From the cell containing the given text, extract its center point as (X, Y) coordinate. 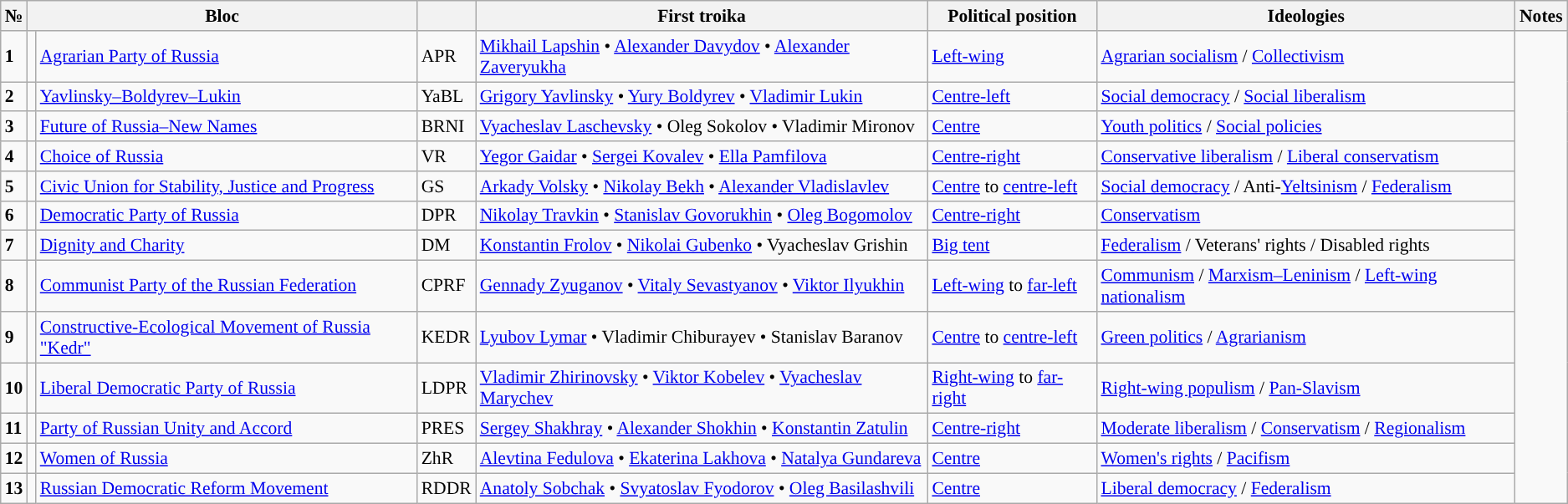
Konstantin Frolov • Nikolai Gubenko • Vyacheslav Grishin (702, 246)
Arkady Volsky • Nikolay Bekh • Alexander Vladislavlev (702, 186)
Agrarian Party of Russia (227, 57)
4 (14, 156)
№ (14, 16)
11 (14, 429)
First troika (702, 16)
Grigory Yavlinsky • Yury Boldyrev • Vladimir Lukin (702, 97)
2 (14, 97)
Federalism / Veterans' rights / Disabled rights (1306, 246)
Left-wing to far-left (1012, 286)
Big tent (1012, 246)
CPRF (447, 286)
Communism / Marxism–Leninism / Left-wing nationalism (1306, 286)
Mikhail Lapshin • Alexander Davydov • Alexander Zaveryukha (702, 57)
Political position (1012, 16)
BRNI (447, 127)
5 (14, 186)
Russian Democratic Reform Movement (227, 488)
DPR (447, 216)
8 (14, 286)
Left-wing (1012, 57)
Social democracy / Social liberalism (1306, 97)
Conservatism (1306, 216)
12 (14, 459)
Agrarian socialism / Collectivism (1306, 57)
Anatoly Sobchak • Svyatoslav Fyodorov • Oleg Basilashvili (702, 488)
PRES (447, 429)
Liberal democracy / Federalism (1306, 488)
Nikolay Travkin • Stanislav Govorukhin • Oleg Bogomolov (702, 216)
Bloc (222, 16)
Centre-left (1012, 97)
10 (14, 388)
6 (14, 216)
RDDR (447, 488)
Ideologies (1306, 16)
Right-wing to far-right (1012, 388)
DM (447, 246)
Social democracy / Anti-Yeltsinism / Federalism (1306, 186)
Women of Russia (227, 459)
Notes (1541, 16)
Democratic Party of Russia (227, 216)
Sergey Shakhray • Alexander Shokhin • Konstantin Zatulin (702, 429)
Vyacheslav Laschevsky • Oleg Sokolov • Vladimir Mironov (702, 127)
KEDR (447, 338)
YaBL (447, 97)
Right-wing populism / Pan-Slavism (1306, 388)
Moderate liberalism / Conservatism / Regionalism (1306, 429)
Dignity and Charity (227, 246)
VR (447, 156)
Conservative liberalism / Liberal conservatism (1306, 156)
Constructive-Ecological Movement of Russia "Kedr" (227, 338)
Vladimir Zhirinovsky • Viktor Kobelev • Vyacheslav Marychev (702, 388)
Party of Russian Unity and Accord (227, 429)
Gennady Zyuganov • Vitaly Sevastyanov • Viktor Ilyukhin (702, 286)
Future of Russia–New Names (227, 127)
GS (447, 186)
Civic Union for Stability, Justice and Progress (227, 186)
1 (14, 57)
3 (14, 127)
LDPR (447, 388)
13 (14, 488)
Yavlinsky–Boldyrev–Lukin (227, 97)
Yegor Gaidar • Sergei Kovalev • Ella Pamfilova (702, 156)
7 (14, 246)
Youth politics / Social policies (1306, 127)
Liberal Democratic Party of Russia (227, 388)
ZhR (447, 459)
Choice of Russia (227, 156)
Women's rights / Pacifism (1306, 459)
Green politics / Agrarianism (1306, 338)
Alevtina Fedulova • Ekaterina Lakhova • Natalya Gundareva (702, 459)
APR (447, 57)
Lyubov Lymar • Vladimir Chiburayev • Stanislav Baranov (702, 338)
9 (14, 338)
Communist Party of the Russian Federation (227, 286)
